Scan for the cell matching the given text and deliver its [x, y] coordinate at center. 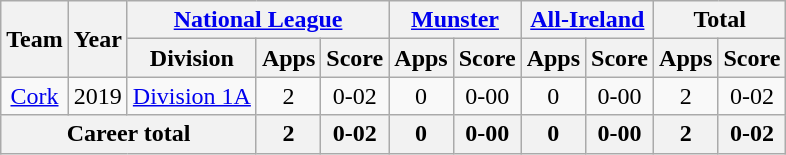
2019 [98, 96]
National League [258, 20]
Cork [35, 96]
Total [720, 20]
Team [35, 39]
Career total [129, 134]
Munster [455, 20]
Division [192, 58]
Year [98, 39]
Division 1A [192, 96]
All-Ireland [587, 20]
